Extract the [X, Y] coordinate from the center of the cell holding the provided text.  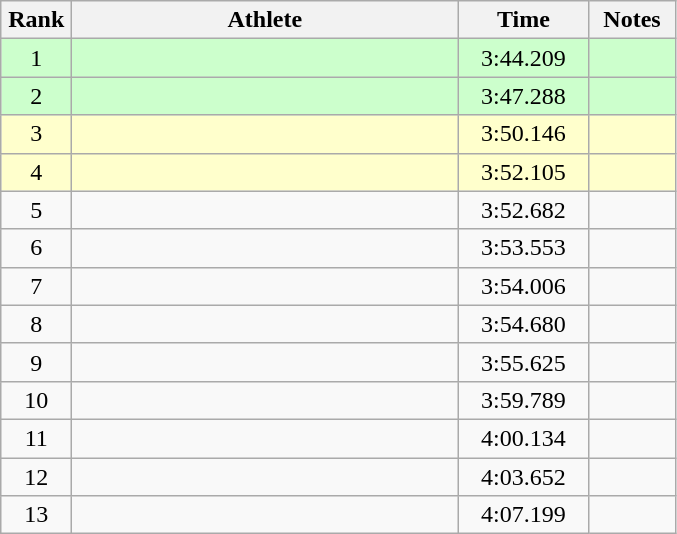
3:54.006 [524, 286]
3:59.789 [524, 400]
Rank [36, 20]
4 [36, 172]
7 [36, 286]
12 [36, 477]
3:54.680 [524, 324]
3:47.288 [524, 96]
8 [36, 324]
13 [36, 515]
1 [36, 58]
3:53.553 [524, 248]
3:50.146 [524, 134]
Time [524, 20]
4:07.199 [524, 515]
4:00.134 [524, 438]
6 [36, 248]
Notes [632, 20]
4:03.652 [524, 477]
3:52.105 [524, 172]
Athlete [265, 20]
3:44.209 [524, 58]
3:55.625 [524, 362]
5 [36, 210]
9 [36, 362]
3:52.682 [524, 210]
10 [36, 400]
2 [36, 96]
3 [36, 134]
11 [36, 438]
